Return the [X, Y] coordinate for the center point of the cell that contains the specified text.  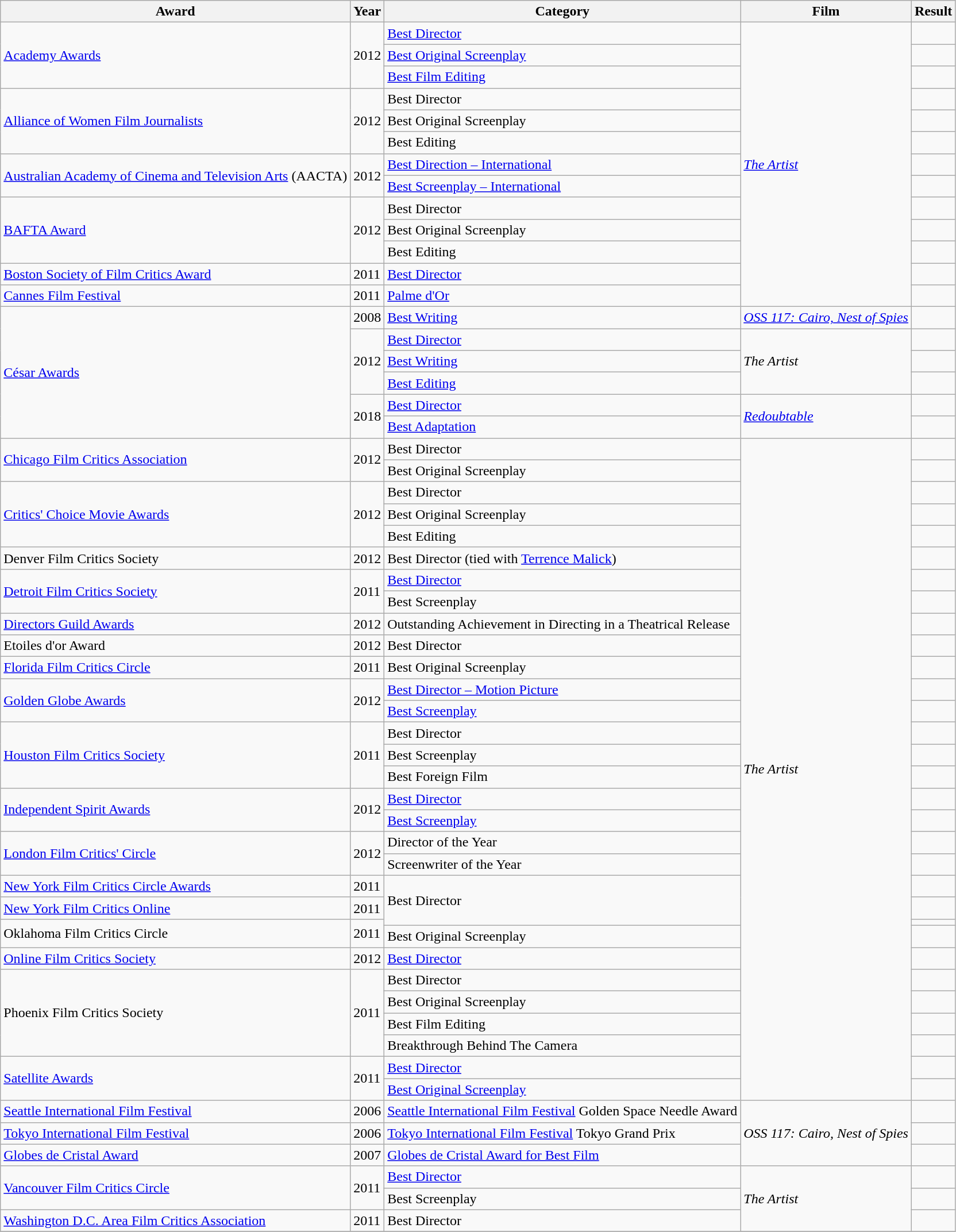
Best Screenplay – International [562, 186]
Award [176, 11]
Satellite Awards [176, 1079]
New York Film Critics Online [176, 908]
Florida Film Critics Circle [176, 668]
Best Director (tied with Terrence Malick) [562, 558]
Breakthrough Behind The Camera [562, 1046]
Film [826, 11]
Outstanding Achievement in Directing in a Theatrical Release [562, 623]
Director of the Year [562, 842]
Vancouver Film Critics Circle [176, 1188]
Globes de Cristal Award [176, 1155]
Alliance of Women Film Journalists [176, 121]
Best Foreign Film [562, 777]
Chicago Film Critics Association [176, 460]
Critics' Choice Movie Awards [176, 514]
Best Direction – International [562, 164]
Tokyo International Film Festival [176, 1133]
Denver Film Critics Society [176, 558]
Australian Academy of Cinema and Television Arts (AACTA) [176, 175]
César Awards [176, 372]
Detroit Film Critics Society [176, 591]
Best Adaptation [562, 427]
Category [562, 11]
Palme d'Or [562, 296]
2008 [368, 318]
Oklahoma Film Critics Circle [176, 933]
Best Director – Motion Picture [562, 690]
Result [933, 11]
Online Film Critics Society [176, 958]
Golden Globe Awards [176, 700]
Globes de Cristal Award for Best Film [562, 1155]
Washington D.C. Area Film Critics Association [176, 1221]
Directors Guild Awards [176, 623]
Academy Awards [176, 55]
Seattle International Film Festival Golden Space Needle Award [562, 1111]
Independent Spirit Awards [176, 810]
Cannes Film Festival [176, 296]
2007 [368, 1155]
Redoubtable [826, 416]
Tokyo International Film Festival Tokyo Grand Prix [562, 1133]
Houston Film Critics Society [176, 755]
2018 [368, 416]
London Film Critics' Circle [176, 853]
Phoenix Film Critics Society [176, 1013]
Screenwriter of the Year [562, 864]
New York Film Critics Circle Awards [176, 886]
Etoiles d'or Award [176, 646]
Year [368, 11]
Seattle International Film Festival [176, 1111]
BAFTA Award [176, 230]
Boston Society of Film Critics Award [176, 274]
